Locate the cell with the specified text and output its [X, Y] center coordinate. 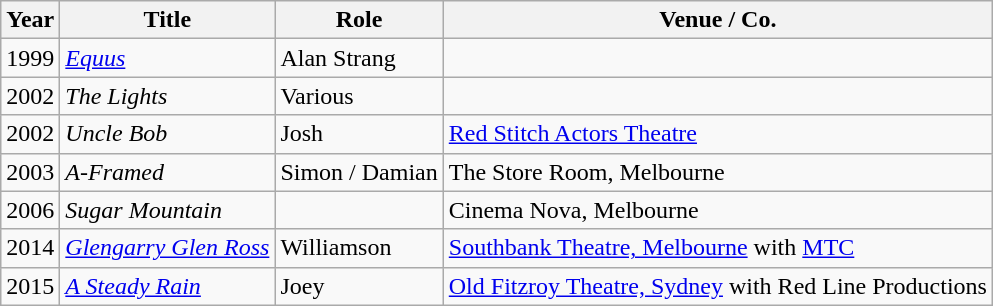
Equus [168, 58]
Joey [359, 286]
Simon / Damian [359, 172]
Uncle Bob [168, 134]
2006 [30, 210]
Red Stitch Actors Theatre [718, 134]
2015 [30, 286]
The Lights [168, 96]
Alan Strang [359, 58]
Southbank Theatre, Melbourne with MTC [718, 248]
A Steady Rain [168, 286]
Various [359, 96]
Sugar Mountain [168, 210]
Williamson [359, 248]
A-Framed [168, 172]
2014 [30, 248]
Role [359, 20]
2003 [30, 172]
Josh [359, 134]
Year [30, 20]
Old Fitzroy Theatre, Sydney with Red Line Productions [718, 286]
Venue / Co. [718, 20]
1999 [30, 58]
Cinema Nova, Melbourne [718, 210]
The Store Room, Melbourne [718, 172]
Title [168, 20]
Glengarry Glen Ross [168, 248]
